Locate the cell with the specified text and output its (X, Y) center coordinate. 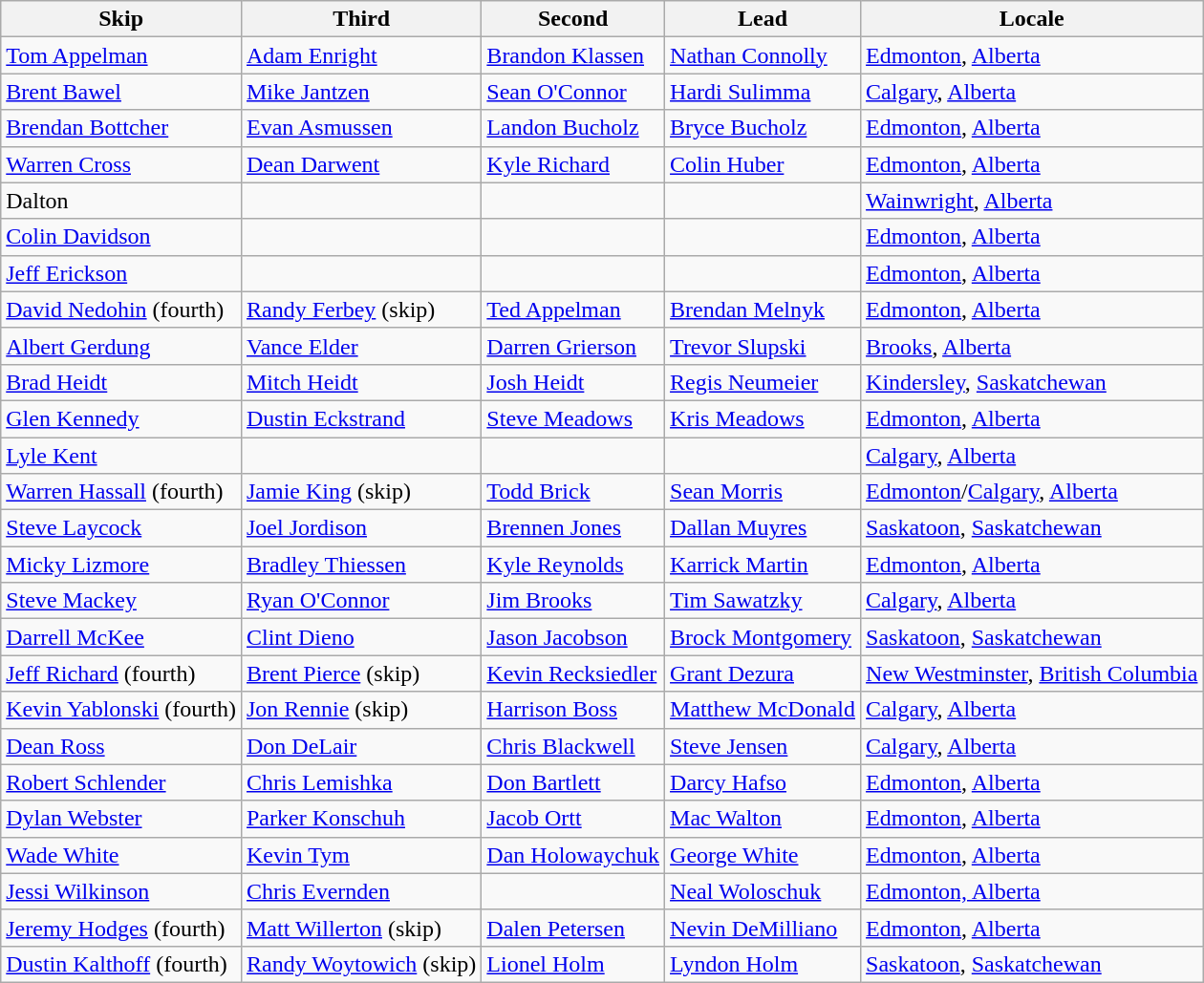
Trevor Slupski (763, 346)
Locale (1032, 19)
Ted Appelman (573, 310)
Mac Walton (763, 819)
Sean Morris (763, 492)
Dalen Petersen (573, 928)
Jeff Erickson (121, 273)
Kris Meadows (763, 418)
Mitch Heidt (361, 382)
David Nedohin (fourth) (121, 310)
Ryan O'Connor (361, 601)
Jim Brooks (573, 601)
Tim Sawatzky (763, 601)
Skip (121, 19)
Matt Willerton (skip) (361, 928)
Joel Jordison (361, 528)
Kyle Richard (573, 164)
Brock Montgomery (763, 637)
Kyle Reynolds (573, 565)
Todd Brick (573, 492)
Grant Dezura (763, 673)
Jon Rennie (skip) (361, 710)
Randy Woytowich (skip) (361, 964)
Harrison Boss (573, 710)
Dan Holowaychuk (573, 855)
Jessi Wilkinson (121, 891)
Adam Enright (361, 55)
Glen Kennedy (121, 418)
Dallan Muyres (763, 528)
Kindersley, Saskatchewan (1032, 382)
Micky Lizmore (121, 565)
Darren Grierson (573, 346)
Chris Evernden (361, 891)
Evan Asmussen (361, 128)
Jeff Richard (fourth) (121, 673)
Vance Elder (361, 346)
Brendan Bottcher (121, 128)
Dustin Eckstrand (361, 418)
Nathan Connolly (763, 55)
Dean Darwent (361, 164)
Bradley Thiessen (361, 565)
Brennen Jones (573, 528)
George White (763, 855)
Nevin DeMilliano (763, 928)
Bryce Bucholz (763, 128)
Jamie King (skip) (361, 492)
Colin Davidson (121, 237)
Mike Jantzen (361, 92)
Brooks, Alberta (1032, 346)
New Westminster, British Columbia (1032, 673)
Don DeLair (361, 746)
Edmonton/Calgary, Alberta (1032, 492)
Steve Mackey (121, 601)
Josh Heidt (573, 382)
Neal Woloschuk (763, 891)
Kevin Recksiedler (573, 673)
Landon Bucholz (573, 128)
Tom Appelman (121, 55)
Darcy Hafso (763, 782)
Dalton (121, 201)
Brandon Klassen (573, 55)
Albert Gerdung (121, 346)
Karrick Martin (763, 565)
Jacob Ortt (573, 819)
Lionel Holm (573, 964)
Steve Meadows (573, 418)
Darrell McKee (121, 637)
Lyle Kent (121, 456)
Dylan Webster (121, 819)
Matthew McDonald (763, 710)
Clint Dieno (361, 637)
Don Bartlett (573, 782)
Colin Huber (763, 164)
Brent Bawel (121, 92)
Parker Konschuh (361, 819)
Hardi Sulimma (763, 92)
Lead (763, 19)
Brent Pierce (skip) (361, 673)
Steve Jensen (763, 746)
Chris Blackwell (573, 746)
Lyndon Holm (763, 964)
Sean O'Connor (573, 92)
Brendan Melnyk (763, 310)
Wade White (121, 855)
Randy Ferbey (skip) (361, 310)
Third (361, 19)
Dean Ross (121, 746)
Kevin Yablonski (fourth) (121, 710)
Dustin Kalthoff (fourth) (121, 964)
Jeremy Hodges (fourth) (121, 928)
Warren Cross (121, 164)
Steve Laycock (121, 528)
Kevin Tym (361, 855)
Jason Jacobson (573, 637)
Chris Lemishka (361, 782)
Brad Heidt (121, 382)
Regis Neumeier (763, 382)
Wainwright, Alberta (1032, 201)
Robert Schlender (121, 782)
Second (573, 19)
Warren Hassall (fourth) (121, 492)
